Output the [x, y] coordinate of the center of the cell containing the given text.  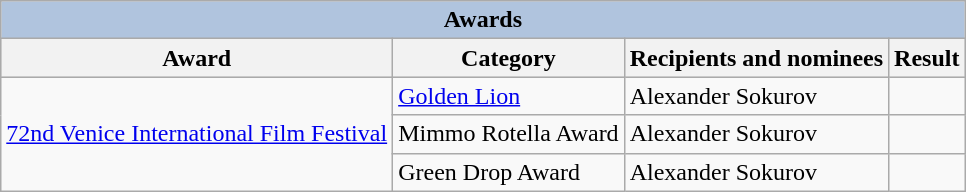
Category [509, 58]
Award [197, 58]
72nd Venice International Film Festival [197, 134]
Mimmo Rotella Award [509, 134]
Green Drop Award [509, 172]
Golden Lion [509, 96]
Recipients and nominees [756, 58]
Result [927, 58]
Awards [483, 20]
